Scan for the cell matching the given text and deliver its [x, y] coordinate at center. 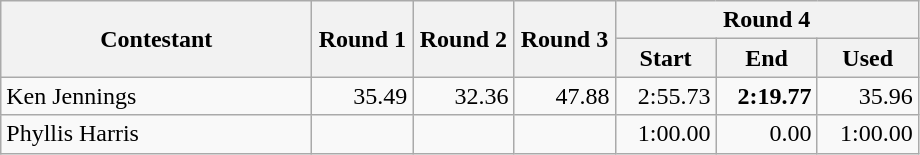
Round 2 [464, 39]
Start [666, 58]
Round 3 [564, 39]
2:19.77 [766, 96]
Ken Jennings [156, 96]
Round 1 [362, 39]
35.96 [868, 96]
47.88 [564, 96]
Used [868, 58]
Round 4 [766, 20]
Contestant [156, 39]
35.49 [362, 96]
0.00 [766, 134]
32.36 [464, 96]
2:55.73 [666, 96]
Phyllis Harris [156, 134]
End [766, 58]
